Determine the (X, Y) coordinate at the center of the cell enclosing the given text.  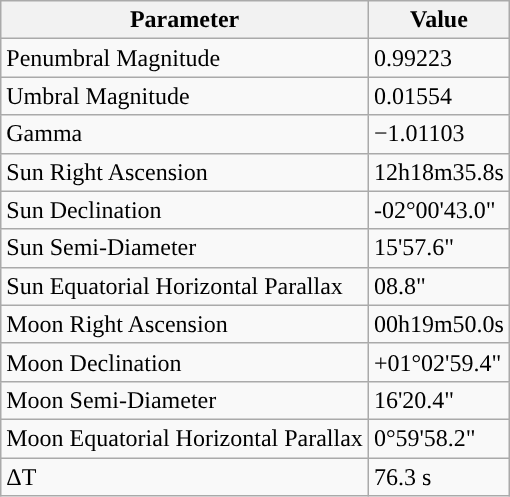
76.3 s (438, 477)
Sun Semi-Diameter (185, 248)
Value (438, 20)
Gamma (185, 134)
16'20.4" (438, 400)
Moon Equatorial Horizontal Parallax (185, 438)
08.8" (438, 286)
0.01554 (438, 96)
15'57.6" (438, 248)
+01°02'59.4" (438, 362)
Parameter (185, 20)
Moon Right Ascension (185, 324)
0.99223 (438, 58)
0°59'58.2" (438, 438)
−1.01103 (438, 134)
Moon Declination (185, 362)
00h19m50.0s (438, 324)
Umbral Magnitude (185, 96)
12h18m35.8s (438, 172)
Sun Right Ascension (185, 172)
Moon Semi-Diameter (185, 400)
Sun Equatorial Horizontal Parallax (185, 286)
Sun Declination (185, 210)
-02°00'43.0" (438, 210)
ΔT (185, 477)
Penumbral Magnitude (185, 58)
